Provide the [x, y] coordinate of the cell's center where the given text is located.  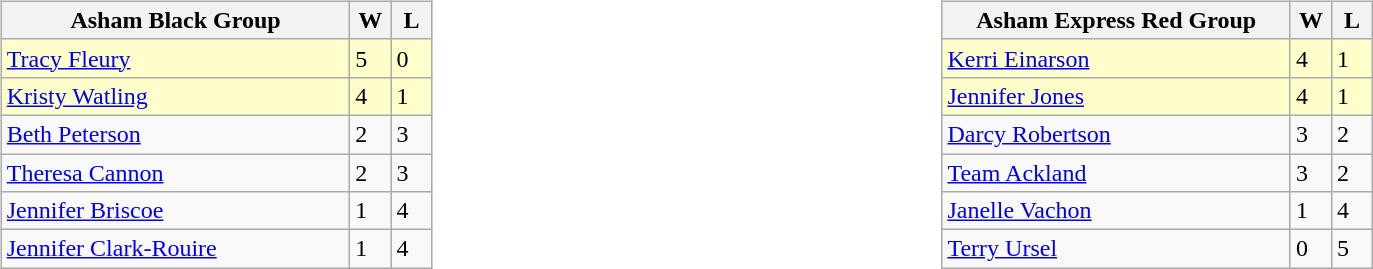
Jennifer Jones [1116, 96]
Terry Ursel [1116, 249]
Jennifer Briscoe [176, 211]
Tracy Fleury [176, 58]
Beth Peterson [176, 134]
Jennifer Clark-Rouire [176, 249]
Janelle Vachon [1116, 211]
Asham Black Group [176, 20]
Asham Express Red Group [1116, 20]
Darcy Robertson [1116, 134]
Team Ackland [1116, 173]
Theresa Cannon [176, 173]
Kerri Einarson [1116, 58]
Kristy Watling [176, 96]
